Determine the (X, Y) coordinate at the center of the cell enclosing the given text.  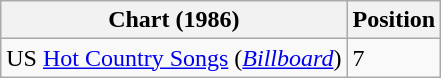
Position (394, 20)
US Hot Country Songs (Billboard) (174, 58)
7 (394, 58)
Chart (1986) (174, 20)
